Output the (X, Y) coordinate of the center of the cell containing the given text.  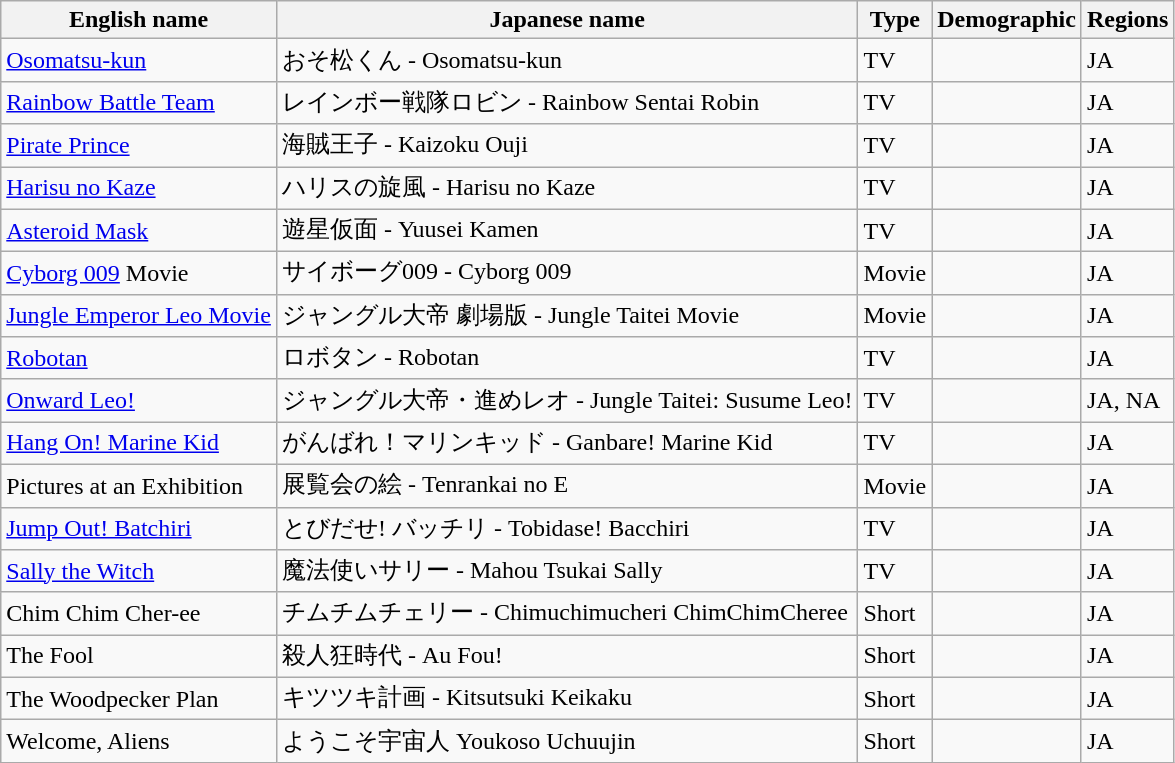
Asteroid Mask (139, 230)
ジャングル大帝 劇場版 - Jungle Taitei Movie (567, 316)
JA, NA (1127, 400)
魔法使いサリー - Mahou Tsukai Sally (567, 572)
Robotan (139, 358)
Welcome, Aliens (139, 742)
Cyborg 009 Movie (139, 274)
Japanese name (567, 20)
The Woodpecker Plan (139, 698)
Type (895, 20)
チムチムチェリー - Chimuchimucheri ChimChimCheree (567, 614)
Osomatsu-kun (139, 60)
サイボーグ009 - Cyborg 009 (567, 274)
Jump Out! Batchiri (139, 528)
がんばれ！マリンキッド - Ganbare! Marine Kid (567, 444)
ジャングル大帝・進めレオ - Jungle Taitei: Susume Leo! (567, 400)
Rainbow Battle Team (139, 102)
遊星仮面 - Yuusei Kamen (567, 230)
レインボー戦隊ロビン - Rainbow Sentai Robin (567, 102)
ようこそ宇宙人 Youkoso Uchuujin (567, 742)
Onward Leo! (139, 400)
Hang On! Marine Kid (139, 444)
海賊王子 - Kaizoku Ouji (567, 146)
Demographic (1007, 20)
展覧会の絵 - Tenrankai no E (567, 486)
ロボタン - Robotan (567, 358)
おそ松くん - Osomatsu-kun (567, 60)
Pirate Prince (139, 146)
Regions (1127, 20)
Jungle Emperor Leo Movie (139, 316)
Sally the Witch (139, 572)
キツツキ計画 - Kitsutsuki Keikaku (567, 698)
とびだせ! バッチリ - Tobidase! Bacchiri (567, 528)
殺人狂時代 - Au Fou! (567, 656)
Harisu no Kaze (139, 188)
English name (139, 20)
The Fool (139, 656)
ハリスの旋風 - Harisu no Kaze (567, 188)
Chim Chim Cher-ee (139, 614)
Pictures at an Exhibition (139, 486)
